Capture the cell that displays the provided text and extract its (X, Y) central coordinate. 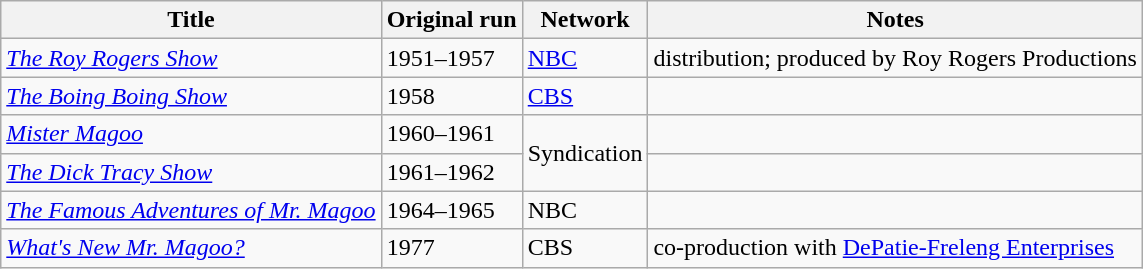
1961–1962 (452, 172)
The Roy Rogers Show (191, 58)
The Dick Tracy Show (191, 172)
1960–1961 (452, 134)
1977 (452, 248)
Mister Magoo (191, 134)
1958 (452, 96)
Original run (452, 20)
The Boing Boing Show (191, 96)
distribution; produced by Roy Rogers Productions (895, 58)
Notes (895, 20)
Network (585, 20)
1964–1965 (452, 210)
The Famous Adventures of Mr. Magoo (191, 210)
1951–1957 (452, 58)
What's New Mr. Magoo? (191, 248)
Syndication (585, 153)
co-production with DePatie-Freleng Enterprises (895, 248)
Title (191, 20)
